Find where the given text appears and provide that cell's center as [X, Y] coordinate. 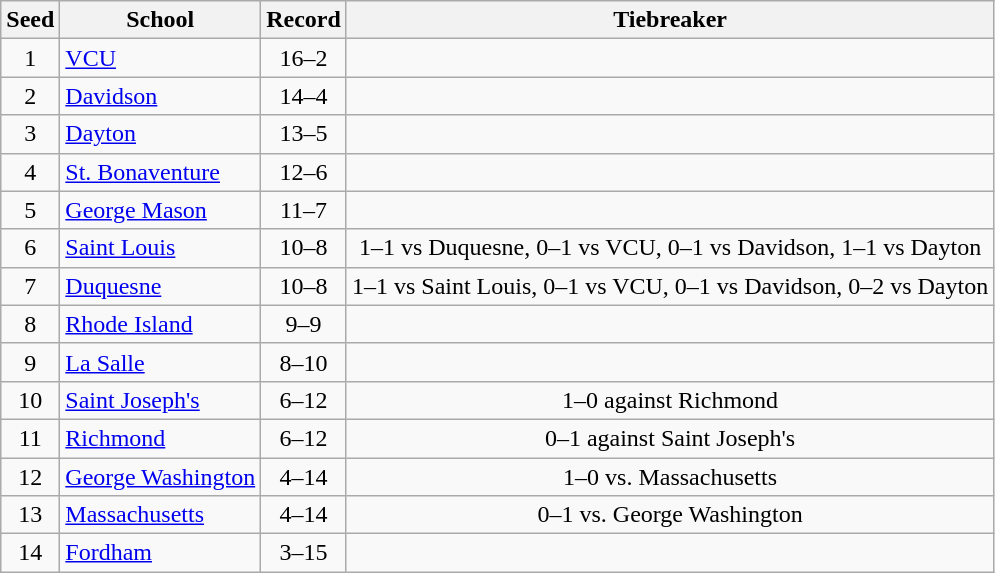
Richmond [160, 438]
16–2 [304, 58]
1–1 vs Duquesne, 0–1 vs VCU, 0–1 vs Davidson, 1–1 vs Dayton [670, 248]
Massachusetts [160, 515]
8 [30, 324]
12 [30, 477]
George Washington [160, 477]
7 [30, 286]
10 [30, 400]
6 [30, 248]
Davidson [160, 96]
13–5 [304, 134]
Duquesne [160, 286]
St. Bonaventure [160, 172]
8–10 [304, 362]
VCU [160, 58]
Record [304, 20]
Rhode Island [160, 324]
11–7 [304, 210]
3–15 [304, 553]
12–6 [304, 172]
4 [30, 172]
9–9 [304, 324]
La Salle [160, 362]
Tiebreaker [670, 20]
14–4 [304, 96]
14 [30, 553]
Dayton [160, 134]
11 [30, 438]
1–0 vs. Massachusetts [670, 477]
George Mason [160, 210]
1–0 against Richmond [670, 400]
1–1 vs Saint Louis, 0–1 vs VCU, 0–1 vs Davidson, 0–2 vs Dayton [670, 286]
1 [30, 58]
Saint Joseph's [160, 400]
0–1 vs. George Washington [670, 515]
3 [30, 134]
2 [30, 96]
Saint Louis [160, 248]
Fordham [160, 553]
13 [30, 515]
School [160, 20]
Seed [30, 20]
0–1 against Saint Joseph's [670, 438]
9 [30, 362]
5 [30, 210]
